Locate the cell with the specified text and output its [x, y] center coordinate. 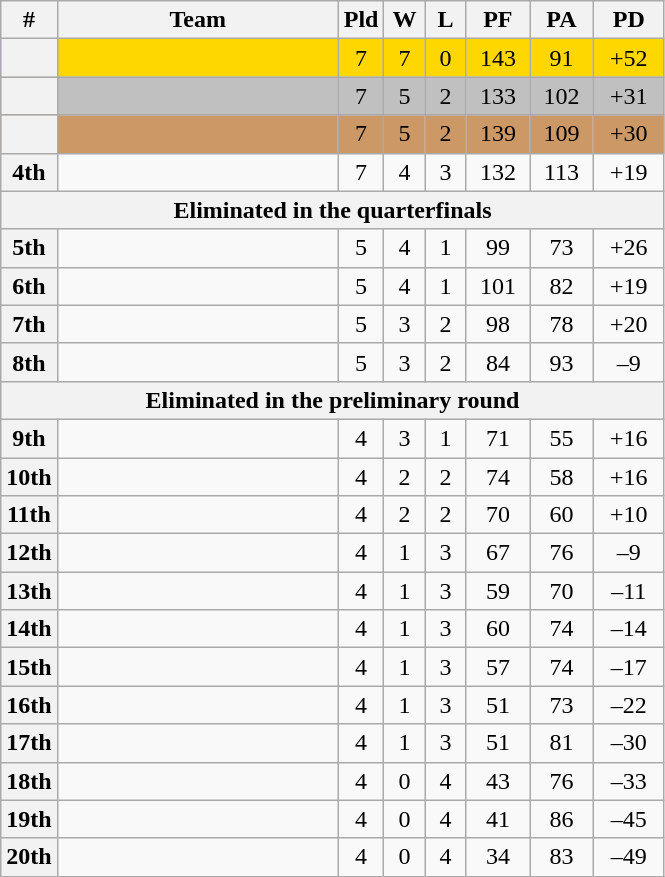
+26 [628, 248]
15th [29, 667]
59 [498, 591]
12th [29, 553]
7th [29, 324]
133 [498, 96]
82 [562, 286]
Eliminated in the preliminary round [333, 400]
20th [29, 857]
84 [498, 362]
139 [498, 134]
86 [562, 819]
83 [562, 857]
+10 [628, 515]
17th [29, 743]
16th [29, 705]
10th [29, 477]
Eliminated in the quarterfinals [333, 210]
11th [29, 515]
102 [562, 96]
Pld [361, 20]
# [29, 20]
113 [562, 172]
99 [498, 248]
+52 [628, 58]
L [446, 20]
41 [498, 819]
–30 [628, 743]
93 [562, 362]
57 [498, 667]
–33 [628, 781]
91 [562, 58]
14th [29, 629]
–49 [628, 857]
8th [29, 362]
PD [628, 20]
–11 [628, 591]
71 [498, 438]
81 [562, 743]
98 [498, 324]
18th [29, 781]
143 [498, 58]
–17 [628, 667]
+30 [628, 134]
58 [562, 477]
13th [29, 591]
–14 [628, 629]
43 [498, 781]
–45 [628, 819]
101 [498, 286]
34 [498, 857]
PA [562, 20]
109 [562, 134]
4th [29, 172]
78 [562, 324]
19th [29, 819]
6th [29, 286]
5th [29, 248]
+20 [628, 324]
+31 [628, 96]
132 [498, 172]
–22 [628, 705]
Team [198, 20]
PF [498, 20]
55 [562, 438]
W [404, 20]
9th [29, 438]
67 [498, 553]
